Search for the cell housing the specified text and yield its [X, Y] center coordinate. 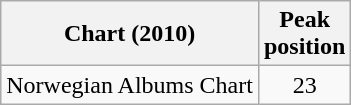
Norwegian Albums Chart [130, 85]
Chart (2010) [130, 34]
Peakposition [304, 34]
23 [304, 85]
